Return the (x, y) coordinate for the center point of the cell that contains the specified text.  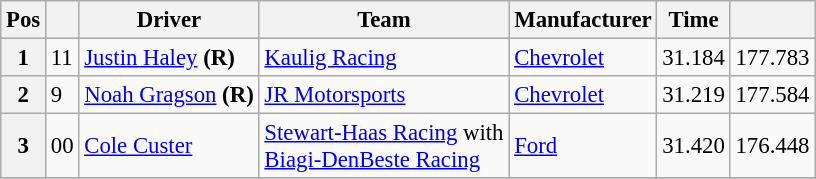
Noah Gragson (R) (169, 95)
Kaulig Racing (384, 58)
11 (62, 58)
JR Motorsports (384, 95)
176.448 (772, 146)
Driver (169, 20)
00 (62, 146)
177.584 (772, 95)
31.420 (694, 146)
177.783 (772, 58)
Team (384, 20)
Justin Haley (R) (169, 58)
9 (62, 95)
2 (24, 95)
Cole Custer (169, 146)
Stewart-Haas Racing with Biagi-DenBeste Racing (384, 146)
Manufacturer (583, 20)
Pos (24, 20)
31.219 (694, 95)
Ford (583, 146)
Time (694, 20)
31.184 (694, 58)
1 (24, 58)
3 (24, 146)
